Determine the (x, y) coordinate at the center of the cell enclosing the given text.  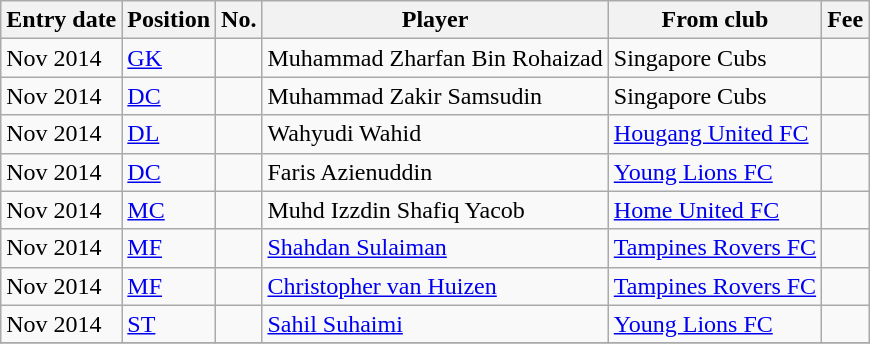
Entry date (62, 20)
Muhammad Zakir Samsudin (435, 96)
DL (169, 134)
Fee (846, 20)
No. (239, 20)
Home United FC (714, 210)
MC (169, 210)
GK (169, 58)
From club (714, 20)
Sahil Suhaimi (435, 324)
Muhammad Zharfan Bin Rohaizad (435, 58)
Faris Azienuddin (435, 172)
Player (435, 20)
Shahdan Sulaiman (435, 248)
Hougang United FC (714, 134)
Muhd Izzdin Shafiq Yacob (435, 210)
Position (169, 20)
ST (169, 324)
Christopher van Huizen (435, 286)
Wahyudi Wahid (435, 134)
